For the text-containing cell, return its midpoint in [x, y] coordinate format. 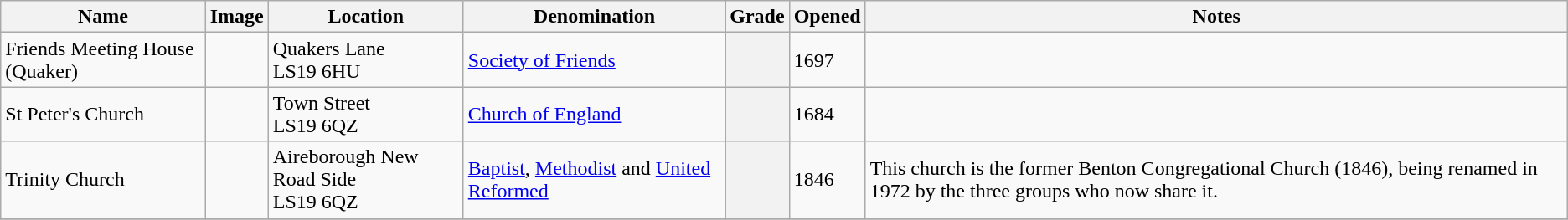
1697 [828, 60]
Quakers LaneLS19 6HU [365, 60]
Name [103, 17]
Opened [828, 17]
Denomination [594, 17]
Location [365, 17]
1684 [828, 114]
1846 [828, 180]
Friends Meeting House (Quaker) [103, 60]
St Peter's Church [103, 114]
Trinity Church [103, 180]
Baptist, Methodist and United Reformed [594, 180]
Church of England [594, 114]
Notes [1216, 17]
Aireborough New Road SideLS19 6QZ [365, 180]
Society of Friends [594, 60]
This church is the former Benton Congregational Church (1846), being renamed in 1972 by the three groups who now share it. [1216, 180]
Grade [757, 17]
Image [236, 17]
Town StreetLS19 6QZ [365, 114]
